Search for the cell housing the specified text and yield its (x, y) center coordinate. 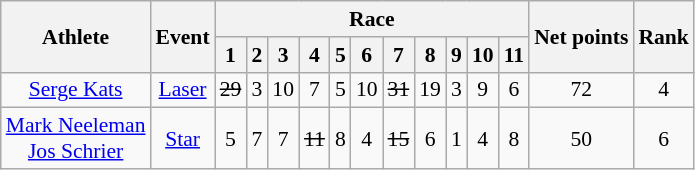
15 (399, 138)
2 (256, 55)
Event (183, 36)
72 (581, 90)
29 (231, 90)
Mark NeelemanJos Schrier (76, 138)
50 (581, 138)
Serge Kats (76, 90)
Star (183, 138)
Laser (183, 90)
Rank (664, 36)
Net points (581, 36)
31 (399, 90)
Athlete (76, 36)
Race (372, 19)
19 (430, 90)
